Return [X, Y] of the center of cell containing provided text 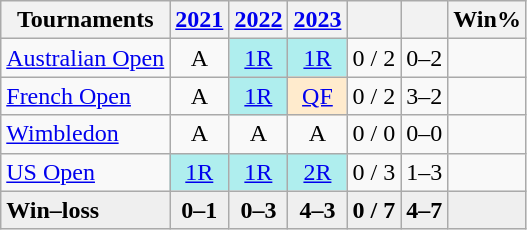
0 / 0 [374, 134]
2021 [200, 20]
Australian Open [86, 58]
2022 [258, 20]
3–2 [424, 96]
2R [318, 172]
0–1 [200, 210]
US Open [86, 172]
Wimbledon [86, 134]
2023 [318, 20]
4–7 [424, 210]
Win% [488, 20]
0–3 [258, 210]
Win–loss [86, 210]
Tournaments [86, 20]
1–3 [424, 172]
French Open [86, 96]
QF [318, 96]
4–3 [318, 210]
0–0 [424, 134]
0 / 7 [374, 210]
0 / 3 [374, 172]
0–2 [424, 58]
